Output the [X, Y] coordinate of the center of the cell containing the given text.  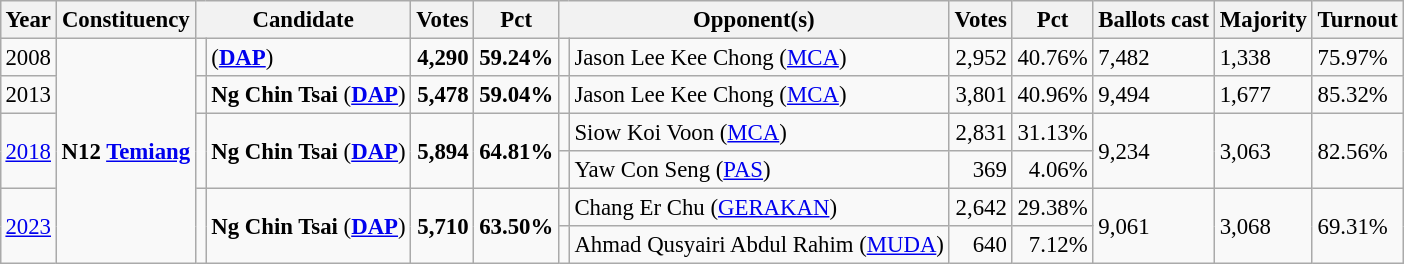
59.24% [516, 57]
1,338 [1263, 57]
Ahmad Qusyairi Abdul Rahim (MUDA) [759, 245]
2,831 [980, 133]
4,290 [442, 57]
64.81% [516, 152]
75.97% [1358, 57]
2018 [28, 152]
5,478 [442, 95]
Candidate [303, 20]
Siow Koi Voon (MCA) [759, 133]
Constituency [126, 20]
2,952 [980, 57]
5,894 [442, 152]
Opponent(s) [754, 20]
5,710 [442, 226]
1,677 [1263, 95]
7.12% [1052, 245]
3,801 [980, 95]
N12 Temiang [126, 151]
Yaw Con Seng (PAS) [759, 170]
2,642 [980, 208]
40.96% [1052, 95]
7,482 [1154, 57]
Turnout [1358, 20]
69.31% [1358, 226]
4.06% [1052, 170]
29.38% [1052, 208]
Year [28, 20]
2008 [28, 57]
640 [980, 245]
9,061 [1154, 226]
9,234 [1154, 152]
3,063 [1263, 152]
(DAP) [308, 57]
3,068 [1263, 226]
82.56% [1358, 152]
2023 [28, 226]
40.76% [1052, 57]
369 [980, 170]
Ballots cast [1154, 20]
63.50% [516, 226]
Majority [1263, 20]
31.13% [1052, 133]
2013 [28, 95]
9,494 [1154, 95]
85.32% [1358, 95]
Chang Er Chu (GERAKAN) [759, 208]
59.04% [516, 95]
